Return the (x, y) coordinate for the center point of the cell that contains the specified text.  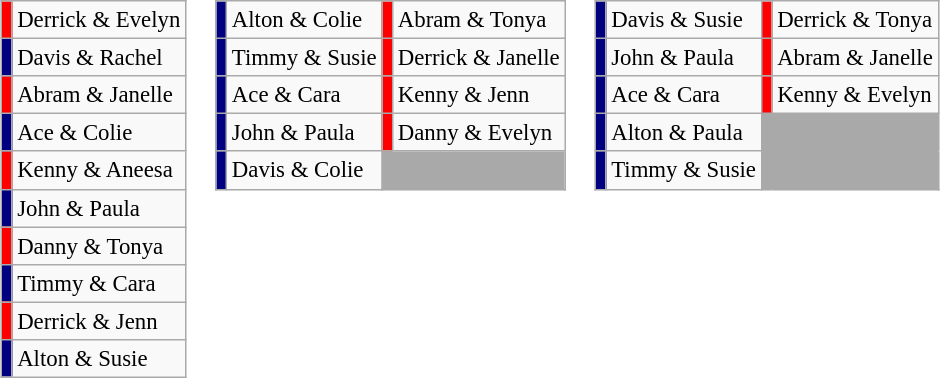
Derrick & Janelle (478, 58)
Kenny & Evelyn (855, 95)
Davis & Colie (304, 170)
Danny & Evelyn (478, 133)
Davis & Susie (684, 20)
Timmy & Cara (99, 283)
Derrick & Tonya (855, 20)
Davis & Rachel (99, 58)
Kenny & Aneesa (99, 170)
Ace & Colie (99, 133)
Alton & Susie (99, 358)
Derrick & Jenn (99, 321)
Danny & Tonya (99, 246)
Abram & Tonya (478, 20)
Alton & Paula (684, 133)
Alton & Colie (304, 20)
Kenny & Jenn (478, 95)
Derrick & Evelyn (99, 20)
